Output the (x, y) coordinate of the center of the cell containing the given text.  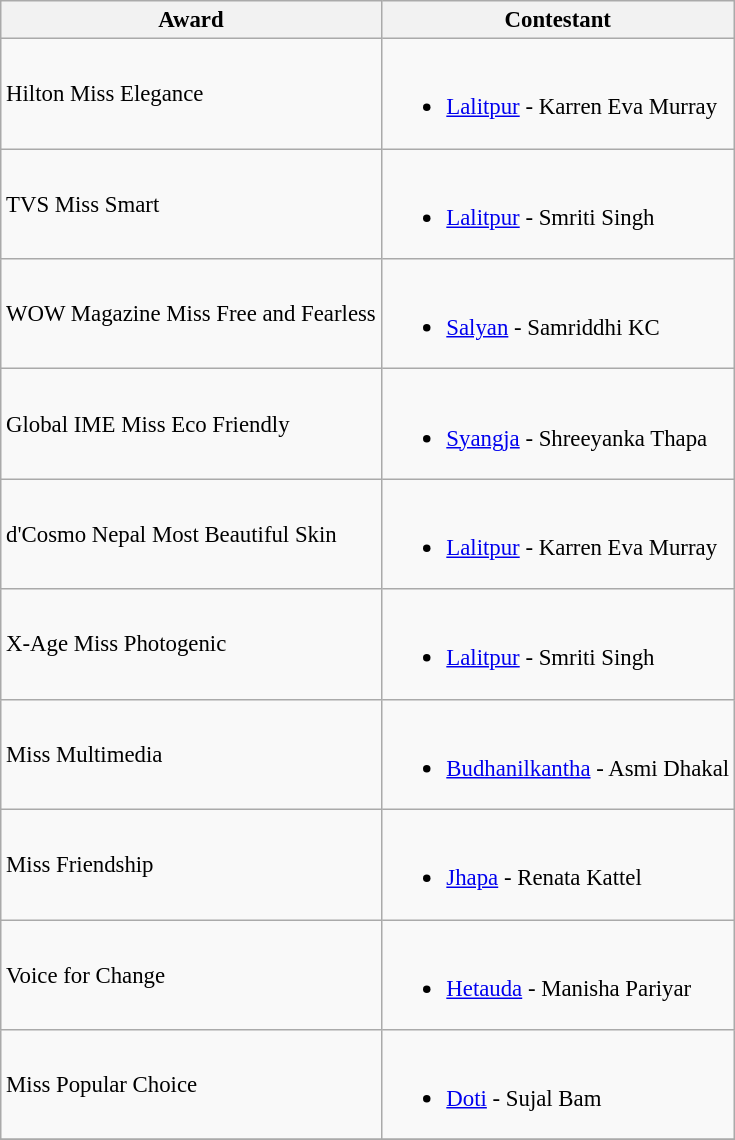
Jhapa - Renata Kattel (558, 865)
Hetauda - Manisha Pariyar (558, 975)
WOW Magazine Miss Free and Fearless (191, 314)
Miss Popular Choice (191, 1085)
Miss Friendship (191, 865)
d'Cosmo Nepal Most Beautiful Skin (191, 534)
X-Age Miss Photogenic (191, 644)
TVS Miss Smart (191, 204)
Budhanilkantha - Asmi Dhakal (558, 754)
Global IME Miss Eco Friendly (191, 424)
Doti - Sujal Bam (558, 1085)
Salyan - Samriddhi KC (558, 314)
Contestant (558, 20)
Voice for Change (191, 975)
Hilton Miss Elegance (191, 94)
Syangja - Shreeyanka Thapa (558, 424)
Miss Multimedia (191, 754)
Award (191, 20)
